Output the (x, y) coordinate of the center of the cell containing the given text.  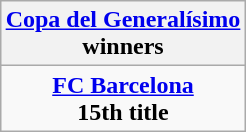
Copa del Generalísimowinners (123, 34)
FC Barcelona15th title (123, 98)
